Extract the [x, y] coordinate from the center of the cell holding the provided text.  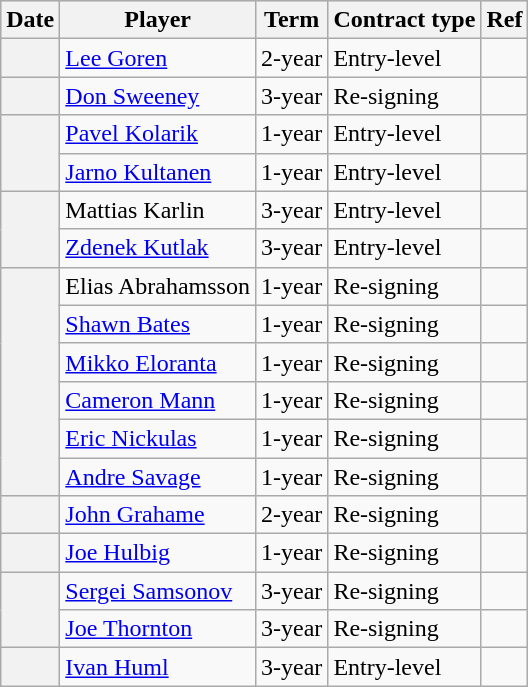
Ivan Huml [158, 667]
Pavel Kolarik [158, 134]
Date [30, 20]
Joe Thornton [158, 629]
Eric Nickulas [158, 438]
Andre Savage [158, 477]
Term [291, 20]
Sergei Samsonov [158, 591]
Elias Abrahamsson [158, 286]
Don Sweeney [158, 96]
Shawn Bates [158, 324]
Lee Goren [158, 58]
Player [158, 20]
Cameron Mann [158, 400]
Joe Hulbig [158, 553]
Contract type [404, 20]
Mattias Karlin [158, 210]
Jarno Kultanen [158, 172]
John Grahame [158, 515]
Zdenek Kutlak [158, 248]
Mikko Eloranta [158, 362]
Ref [504, 20]
